Extract the (X, Y) coordinate from the center of the cell holding the provided text.  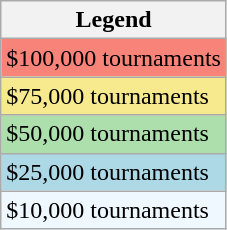
$10,000 tournaments (114, 210)
$25,000 tournaments (114, 172)
Legend (114, 20)
$50,000 tournaments (114, 134)
$75,000 tournaments (114, 96)
$100,000 tournaments (114, 58)
